Search for the cell housing the specified text and yield its (x, y) center coordinate. 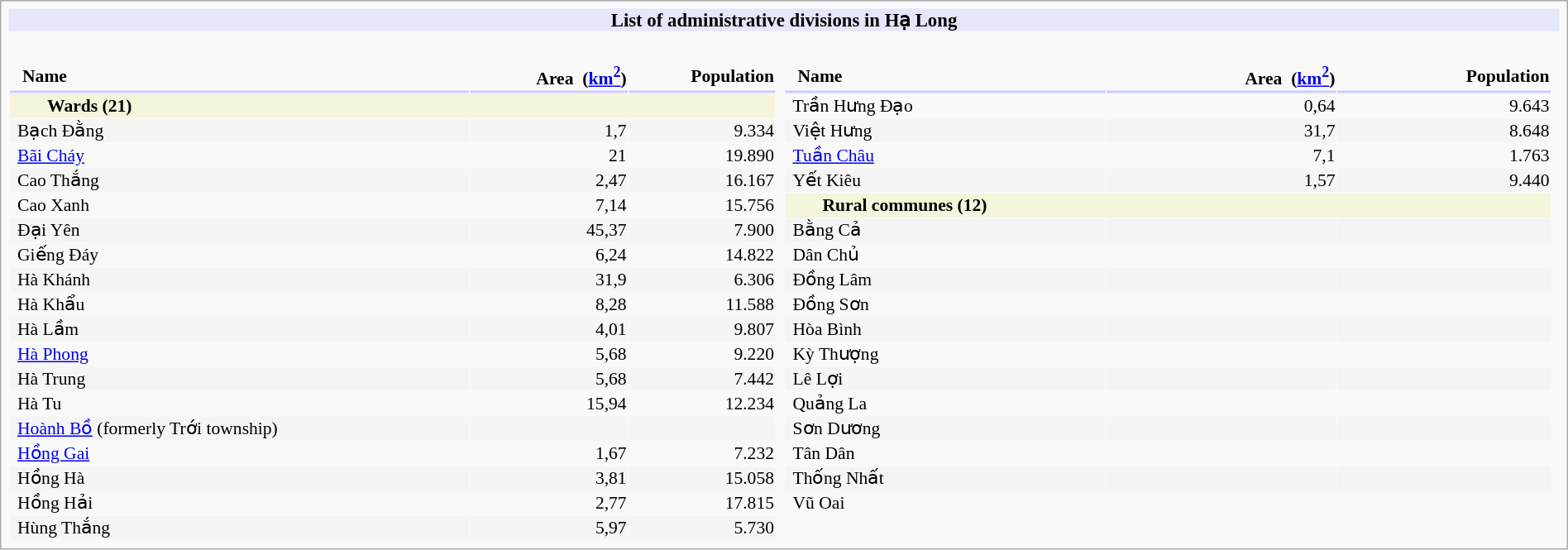
9.807 (703, 329)
14.822 (703, 255)
Cao Thắng (239, 180)
7.900 (703, 230)
16.167 (703, 180)
Rural communes (12) (1169, 205)
Cao Xanh (239, 205)
7.442 (703, 379)
Tuần Châu (945, 155)
Hà Tu (239, 404)
Vũ Oai (945, 503)
31,9 (549, 280)
1.763 (1444, 155)
Bãi Cháy (239, 155)
9.643 (1444, 106)
6,24 (549, 255)
5,97 (549, 528)
7,14 (549, 205)
2,77 (549, 503)
31,7 (1221, 131)
Thống Nhất (945, 478)
9.334 (703, 131)
Đồng Sơn (945, 304)
11.588 (703, 304)
45,37 (549, 230)
1,7 (549, 131)
21 (549, 155)
Đồng Lâm (945, 280)
Hà Trung (239, 379)
Wards (21) (393, 106)
1,67 (549, 453)
8,28 (549, 304)
Hoành Bồ (formerly Trới township) (239, 428)
Hà Khẩu (239, 304)
0,64 (1221, 106)
Việt Hưng (945, 131)
17.815 (703, 503)
Đại Yên (239, 230)
Dân Chủ (945, 255)
2,47 (549, 180)
9.440 (1444, 180)
Hà Phong (239, 354)
7.232 (703, 453)
Bạch Đằng (239, 131)
15,94 (549, 404)
19.890 (703, 155)
Kỳ Thượng (945, 354)
8.648 (1444, 131)
Lê Lợi (945, 379)
6.306 (703, 280)
Tân Dân (945, 453)
5.730 (703, 528)
7,1 (1221, 155)
Yết Kiêu (945, 180)
1,57 (1221, 180)
Hà Lầm (239, 329)
Quảng La (945, 404)
4,01 (549, 329)
Sơn Dương (945, 428)
12.234 (703, 404)
Bằng Cả (945, 230)
Hồng Hải (239, 503)
15.058 (703, 478)
Trần Hưng Đạo (945, 106)
9.220 (703, 354)
Giếng Đáy (239, 255)
Hồng Hà (239, 478)
3,81 (549, 478)
Hồng Gai (239, 453)
List of administrative divisions in Hạ Long (784, 20)
Hùng Thắng (239, 528)
15.756 (703, 205)
Hòa Bình (945, 329)
Hà Khánh (239, 280)
